Provide the (X, Y) coordinate of the cell's center where the given text is located.  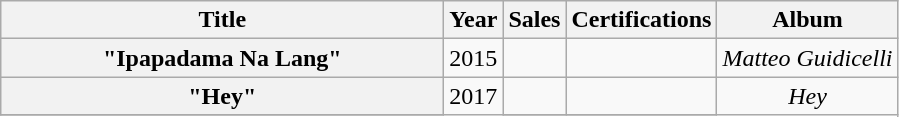
Certifications (642, 20)
2017 (474, 96)
Matteo Guidicelli (808, 58)
Sales (534, 20)
Year (474, 20)
2015 (474, 58)
Title (222, 20)
"Hey" (222, 96)
Hey (808, 96)
"Ipapadama Na Lang" (222, 58)
Album (808, 20)
